Capture the cell that displays the provided text and extract its [X, Y] central coordinate. 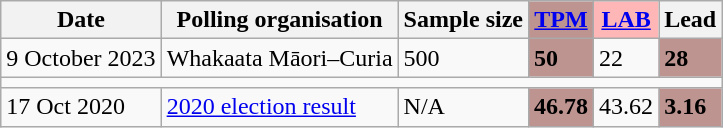
28 [690, 58]
3.16 [690, 107]
43.62 [626, 107]
Date [81, 20]
Lead [690, 20]
22 [626, 58]
17 Oct 2020 [81, 107]
Whakaata Māori–Curia [280, 58]
Sample size [463, 20]
TPM [560, 20]
50 [560, 58]
500 [463, 58]
LAB [626, 20]
N/A [463, 107]
Polling organisation [280, 20]
2020 election result [280, 107]
46.78 [560, 107]
9 October 2023 [81, 58]
